Return the [x, y] coordinate for the center point of the cell that contains the specified text.  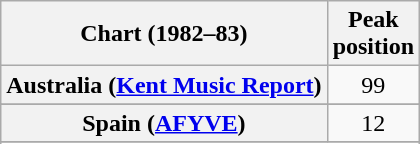
Peakposition [373, 34]
12 [373, 123]
Chart (1982–83) [164, 34]
Spain (AFYVE) [164, 123]
99 [373, 85]
Australia (Kent Music Report) [164, 85]
